For the text-containing cell, return its midpoint in (X, Y) coordinate format. 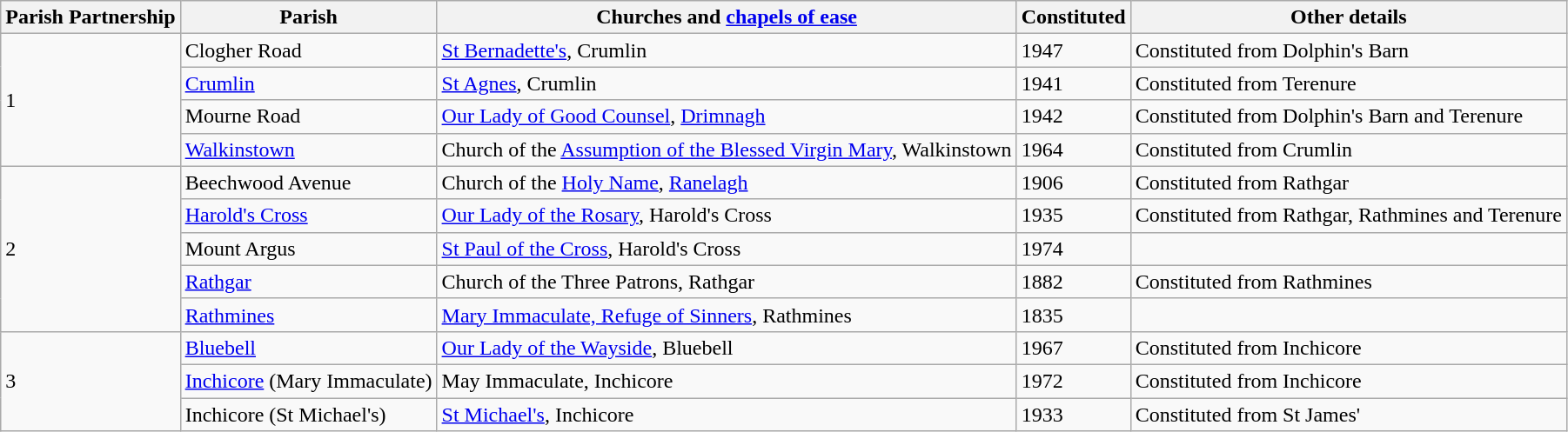
1974 (1074, 249)
Inchicore (St Michael's) (308, 415)
Church of the Three Patrons, Rathgar (727, 282)
Constituted from Crumlin (1349, 150)
Churches and chapels of ease (727, 17)
1972 (1074, 381)
1942 (1074, 116)
1947 (1074, 50)
Bluebell (308, 348)
Rathmines (308, 315)
Church of the Holy Name, Ranelagh (727, 183)
Beechwood Avenue (308, 183)
3 (90, 381)
Constituted from Dolphin's Barn (1349, 50)
St Agnes, Crumlin (727, 83)
1835 (1074, 315)
1964 (1074, 150)
May Immaculate, Inchicore (727, 381)
Constituted from Rathgar (1349, 183)
Other details (1349, 17)
Parish (308, 17)
Clogher Road (308, 50)
Our Lady of the Wayside, Bluebell (727, 348)
Inchicore (Mary Immaculate) (308, 381)
1941 (1074, 83)
Our Lady of Good Counsel, Drimnagh (727, 116)
1 (90, 100)
1935 (1074, 216)
Parish Partnership (90, 17)
Constituted from Terenure (1349, 83)
Harold's Cross (308, 216)
Church of the Assumption of the Blessed Virgin Mary, Walkinstown (727, 150)
1906 (1074, 183)
1967 (1074, 348)
1933 (1074, 415)
Mount Argus (308, 249)
Walkinstown (308, 150)
Constituted from St James' (1349, 415)
Rathgar (308, 282)
Our Lady of the Rosary, Harold's Cross (727, 216)
1882 (1074, 282)
Constituted (1074, 17)
Crumlin (308, 83)
Mary Immaculate, Refuge of Sinners, Rathmines (727, 315)
St Bernadette's, Crumlin (727, 50)
St Michael's, Inchicore (727, 415)
St Paul of the Cross, Harold's Cross (727, 249)
Constituted from Rathgar, Rathmines and Terenure (1349, 216)
Constituted from Dolphin's Barn and Terenure (1349, 116)
2 (90, 249)
Constituted from Rathmines (1349, 282)
Mourne Road (308, 116)
